Locate the cell with the specified text and output its (x, y) center coordinate. 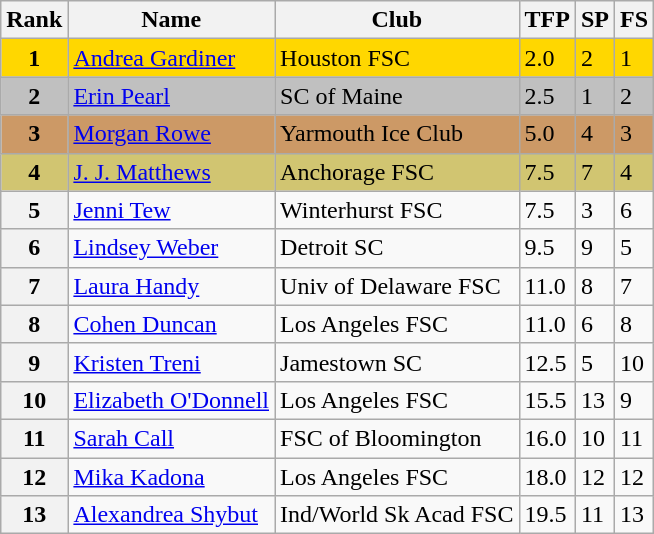
FSC of Bloomington (397, 438)
Jamestown SC (397, 362)
5.0 (547, 134)
Rank (34, 20)
Erin Pearl (172, 96)
Laura Handy (172, 286)
2.5 (547, 96)
Club (397, 20)
Andrea Gardiner (172, 58)
Yarmouth Ice Club (397, 134)
Elizabeth O'Donnell (172, 400)
Univ of Delaware FSC (397, 286)
Mika Kadona (172, 477)
Houston FSC (397, 58)
Lindsey Weber (172, 248)
19.5 (547, 515)
16.0 (547, 438)
SC of Maine (397, 96)
2.0 (547, 58)
18.0 (547, 477)
Winterhurst FSC (397, 210)
Anchorage FSC (397, 172)
SP (594, 20)
FS (634, 20)
Sarah Call (172, 438)
12.5 (547, 362)
Ind/World Sk Acad FSC (397, 515)
Alexandrea Shybut (172, 515)
Name (172, 20)
Detroit SC (397, 248)
Jenni Tew (172, 210)
TFP (547, 20)
Kristen Treni (172, 362)
Cohen Duncan (172, 324)
Morgan Rowe (172, 134)
J. J. Matthews (172, 172)
9.5 (547, 248)
15.5 (547, 400)
